Output the [X, Y] coordinate of the center of the cell containing the given text.  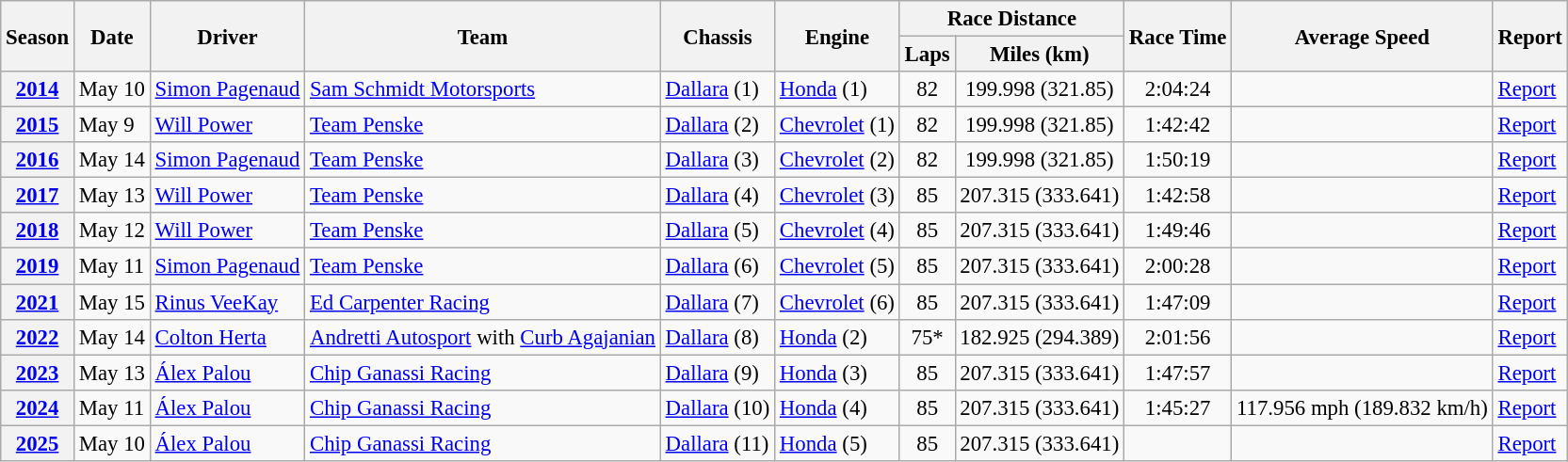
Season [38, 36]
1:42:42 [1178, 125]
Chassis [718, 36]
Team [483, 36]
Colton Herta [227, 337]
182.925 (294.389) [1040, 337]
2022 [38, 337]
May 9 [111, 125]
Laps [927, 55]
2021 [38, 302]
Chevrolet (6) [838, 302]
2024 [38, 407]
Dallara (5) [718, 231]
1:50:19 [1178, 160]
Dallara (4) [718, 196]
75* [927, 337]
1:47:09 [1178, 302]
Date [111, 36]
Dallara (7) [718, 302]
Chevrolet (3) [838, 196]
1:42:58 [1178, 196]
Chevrolet (2) [838, 160]
Dallara (9) [718, 373]
Dallara (10) [718, 407]
Ed Carpenter Racing [483, 302]
Honda (3) [838, 373]
Chevrolet (4) [838, 231]
Chevrolet (5) [838, 266]
2017 [38, 196]
Dallara (3) [718, 160]
2:00:28 [1178, 266]
Dallara (8) [718, 337]
2019 [38, 266]
2025 [38, 443]
Miles (km) [1040, 55]
Honda (2) [838, 337]
Average Speed [1362, 36]
Honda (5) [838, 443]
2016 [38, 160]
May 15 [111, 302]
2014 [38, 89]
2:01:56 [1178, 337]
1:47:57 [1178, 373]
1:45:27 [1178, 407]
Honda (4) [838, 407]
May 12 [111, 231]
Race Time [1178, 36]
Engine [838, 36]
Race Distance [1011, 19]
Driver [227, 36]
Dallara (6) [718, 266]
117.956 mph (189.832 km/h) [1362, 407]
Dallara (1) [718, 89]
2:04:24 [1178, 89]
2015 [38, 125]
Dallara (11) [718, 443]
Chevrolet (1) [838, 125]
Rinus VeeKay [227, 302]
2018 [38, 231]
Sam Schmidt Motorsports [483, 89]
Andretti Autosport with Curb Agajanian [483, 337]
Dallara (2) [718, 125]
Honda (1) [838, 89]
1:49:46 [1178, 231]
2023 [38, 373]
